Determine the [x, y] coordinate at the center of the cell enclosing the given text.  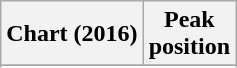
Chart (2016) [72, 34]
Peakposition [189, 34]
